Find where the given text appears and provide that cell's center as [x, y] coordinate. 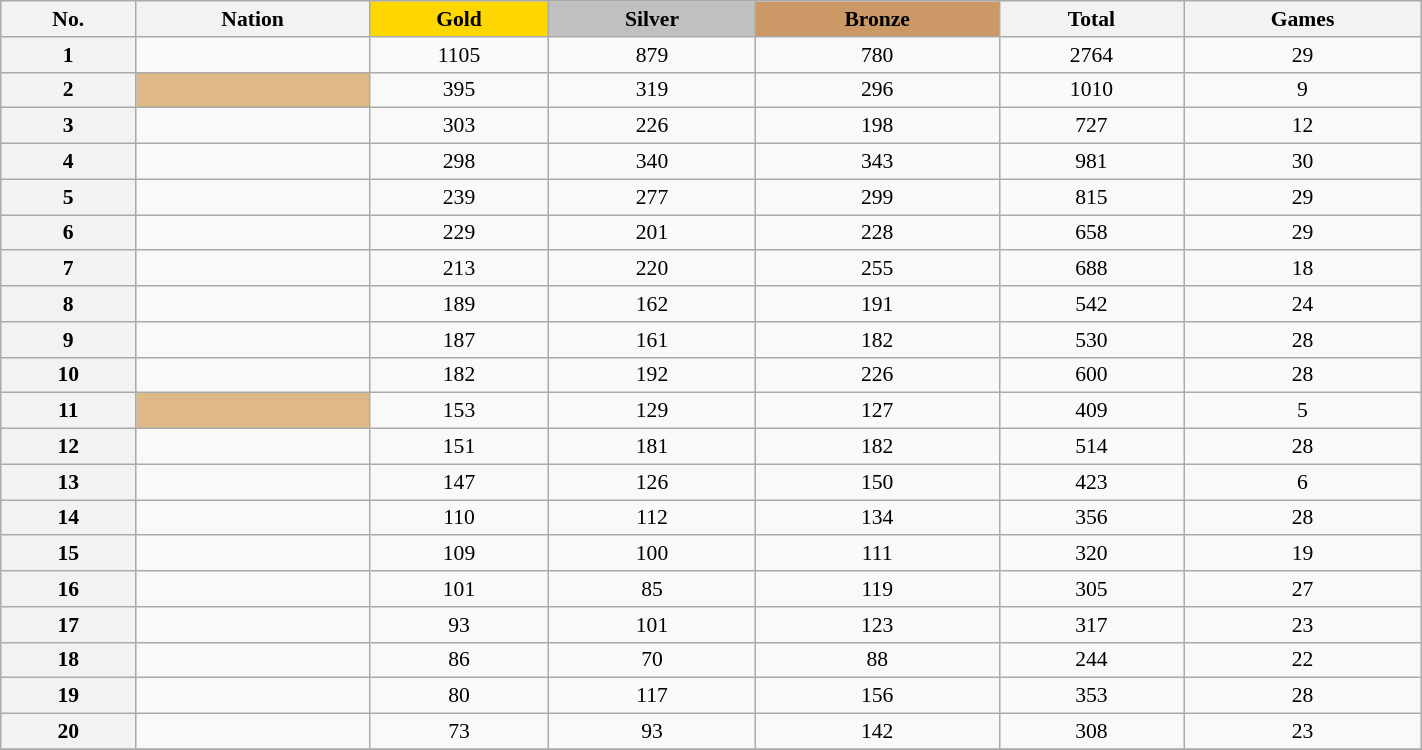
213 [458, 269]
No. [68, 19]
24 [1302, 304]
27 [1302, 589]
1010 [1092, 90]
142 [877, 732]
Nation [253, 19]
86 [458, 660]
1105 [458, 55]
147 [458, 482]
353 [1092, 696]
17 [68, 625]
658 [1092, 233]
981 [1092, 162]
409 [1092, 411]
117 [652, 696]
514 [1092, 447]
10 [68, 375]
134 [877, 518]
201 [652, 233]
88 [877, 660]
298 [458, 162]
319 [652, 90]
320 [1092, 554]
1 [68, 55]
153 [458, 411]
187 [458, 340]
4 [68, 162]
239 [458, 197]
8 [68, 304]
Bronze [877, 19]
343 [877, 162]
727 [1092, 126]
191 [877, 304]
110 [458, 518]
14 [68, 518]
340 [652, 162]
192 [652, 375]
879 [652, 55]
126 [652, 482]
220 [652, 269]
2764 [1092, 55]
11 [68, 411]
296 [877, 90]
7 [68, 269]
299 [877, 197]
73 [458, 732]
228 [877, 233]
688 [1092, 269]
156 [877, 696]
229 [458, 233]
Silver [652, 19]
600 [1092, 375]
13 [68, 482]
Total [1092, 19]
815 [1092, 197]
22 [1302, 660]
16 [68, 589]
308 [1092, 732]
255 [877, 269]
423 [1092, 482]
198 [877, 126]
356 [1092, 518]
30 [1302, 162]
127 [877, 411]
150 [877, 482]
317 [1092, 625]
181 [652, 447]
112 [652, 518]
80 [458, 696]
109 [458, 554]
20 [68, 732]
70 [652, 660]
129 [652, 411]
Games [1302, 19]
119 [877, 589]
305 [1092, 589]
542 [1092, 304]
151 [458, 447]
395 [458, 90]
2 [68, 90]
162 [652, 304]
161 [652, 340]
277 [652, 197]
244 [1092, 660]
303 [458, 126]
Gold [458, 19]
3 [68, 126]
111 [877, 554]
123 [877, 625]
780 [877, 55]
15 [68, 554]
189 [458, 304]
100 [652, 554]
530 [1092, 340]
85 [652, 589]
